Provide the [X, Y] coordinate of the cell's center where the given text is located.  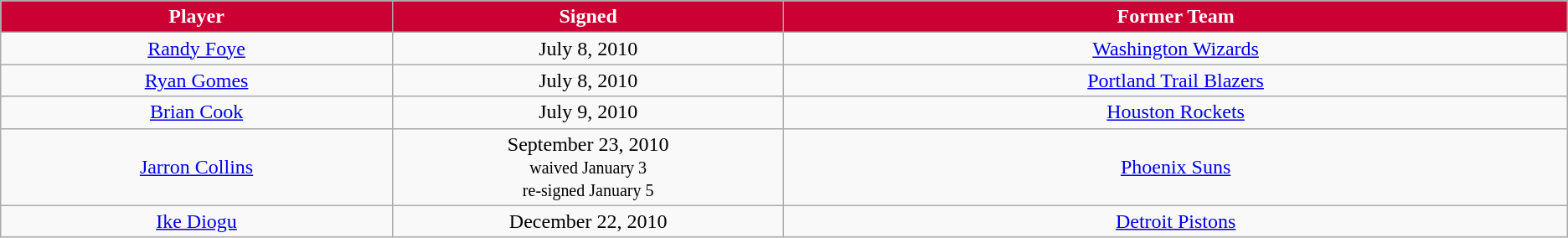
September 23, 2010 waived January 3 re-signed January 5 [588, 167]
December 22, 2010 [588, 221]
Ryan Gomes [197, 80]
Phoenix Suns [1176, 167]
Player [197, 17]
Former Team [1176, 17]
Jarron Collins [197, 167]
Ike Diogu [197, 221]
Portland Trail Blazers [1176, 80]
Randy Foye [197, 49]
Washington Wizards [1176, 49]
Brian Cook [197, 112]
Signed [588, 17]
Houston Rockets [1176, 112]
July 9, 2010 [588, 112]
Detroit Pistons [1176, 221]
